Determine the [x, y] coordinate at the center of the cell enclosing the given text.  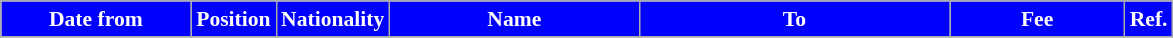
Fee [1038, 19]
Name [514, 19]
Date from [96, 19]
To [794, 19]
Nationality [332, 19]
Position [234, 19]
Ref. [1149, 19]
